Find where the given text appears and provide that cell's center as (x, y) coordinate. 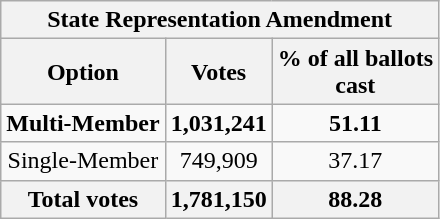
State Representation Amendment (220, 20)
Total votes (83, 199)
Option (83, 72)
Single-Member (83, 161)
% of all ballotscast (355, 72)
1,031,241 (218, 123)
1,781,150 (218, 199)
749,909 (218, 161)
Multi-Member (83, 123)
88.28 (355, 199)
Votes (218, 72)
51.11 (355, 123)
37.17 (355, 161)
